Provide the [x, y] coordinate of the cell's center where the given text is located.  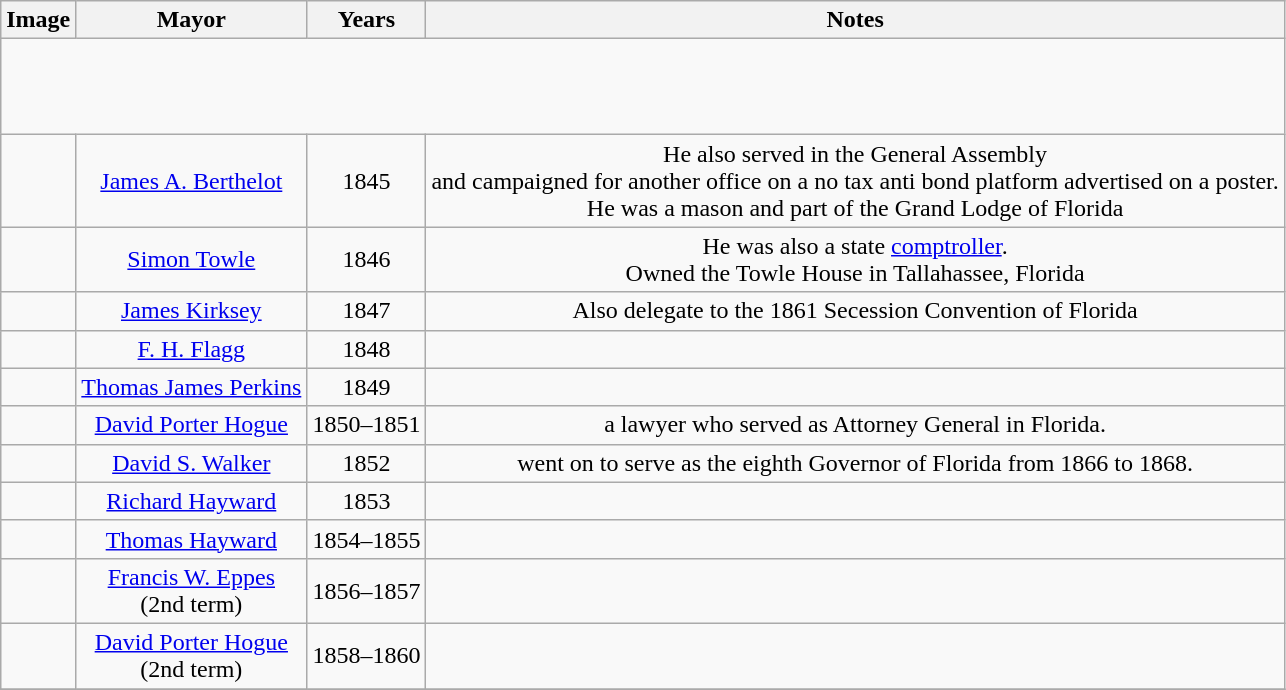
F. H. Flagg [192, 349]
Image [38, 20]
went on to serve as the eighth Governor of Florida from 1866 to 1868. [855, 463]
Simon Towle [192, 260]
Also delegate to the 1861 Secession Convention of Florida [855, 311]
David Porter Hogue [192, 425]
Richard Hayward [192, 501]
Thomas Hayward [192, 539]
Mayor [192, 20]
1846 [366, 260]
1847 [366, 311]
Years [366, 20]
Thomas James Perkins [192, 387]
James A. Berthelot [192, 181]
a lawyer who served as Attorney General in Florida. [855, 425]
1853 [366, 501]
Notes [855, 20]
James Kirksey [192, 311]
1845 [366, 181]
David S. Walker [192, 463]
He was also a state comptroller. Owned the Towle House in Tallahassee, Florida [855, 260]
1852 [366, 463]
David Porter Hogue (2nd term) [192, 656]
1849 [366, 387]
Francis W. Eppes (2nd term) [192, 590]
1850–1851 [366, 425]
1858–1860 [366, 656]
1854–1855 [366, 539]
1848 [366, 349]
1856–1857 [366, 590]
